For the text-containing cell, return its midpoint in [X, Y] coordinate format. 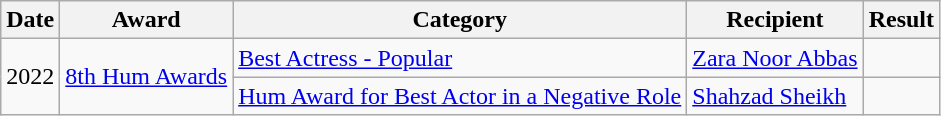
Shahzad Sheikh [775, 96]
Best Actress - Popular [460, 58]
Zara Noor Abbas [775, 58]
2022 [30, 77]
Result [901, 20]
Category [460, 20]
Hum Award for Best Actor in a Negative Role [460, 96]
Date [30, 20]
Recipient [775, 20]
Award [146, 20]
8th Hum Awards [146, 77]
